Pinpoint the cell where the given text exists, returning its [x, y] midpoint coordinate. 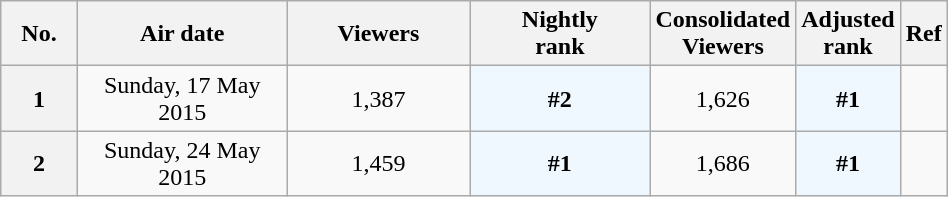
1 [39, 98]
Consolidated Viewers [723, 34]
No. [39, 34]
1,387 [378, 98]
Sunday, 17 May 2015 [182, 98]
2 [39, 164]
Nightlyrank [560, 34]
1,686 [723, 164]
1,459 [378, 164]
Ref [924, 34]
#2 [560, 98]
Air date [182, 34]
Sunday, 24 May 2015 [182, 164]
Adjustedrank [848, 34]
Viewers [378, 34]
1,626 [723, 98]
